From the cell containing the given text, extract its center point as [x, y] coordinate. 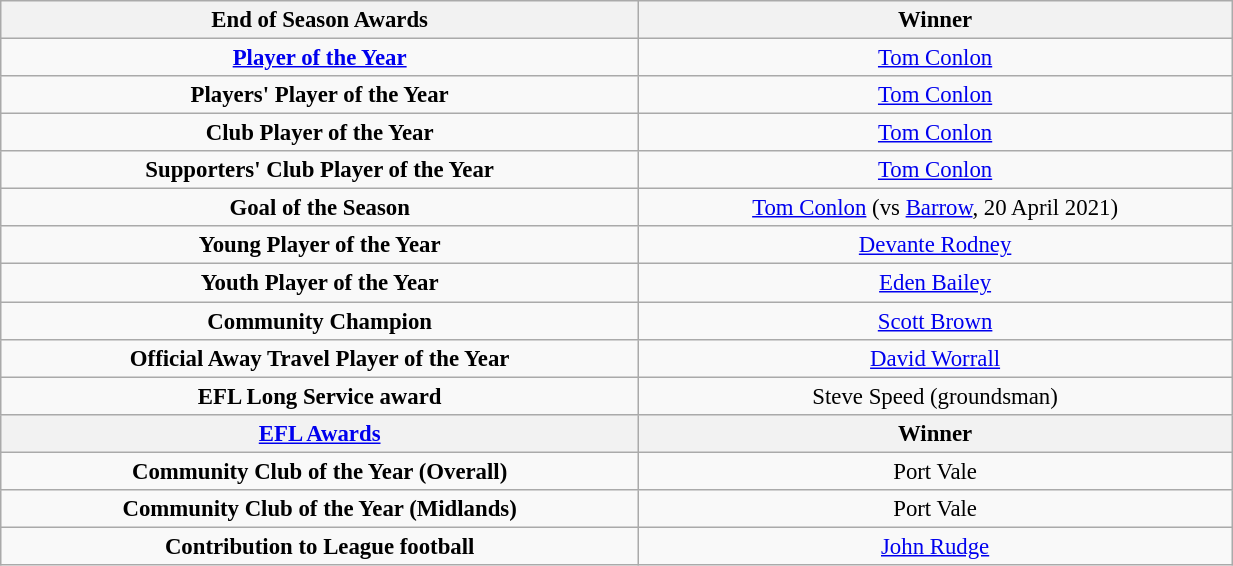
David Worrall [936, 358]
Goal of the Season [320, 208]
Official Away Travel Player of the Year [320, 358]
Scott Brown [936, 321]
Club Player of the Year [320, 133]
Player of the Year [320, 58]
Contribution to League football [320, 546]
Eden Bailey [936, 283]
John Rudge [936, 546]
Young Player of the Year [320, 245]
EFL Long Service award [320, 396]
Youth Player of the Year [320, 283]
Community Club of the Year (Midlands) [320, 509]
Devante Rodney [936, 245]
Community Champion [320, 321]
Players' Player of the Year [320, 95]
Supporters' Club Player of the Year [320, 170]
Steve Speed (groundsman) [936, 396]
Community Club of the Year (Overall) [320, 471]
Tom Conlon (vs Barrow, 20 April 2021) [936, 208]
EFL Awards [320, 433]
End of Season Awards [320, 20]
